Capture the cell that displays the provided text and extract its [x, y] central coordinate. 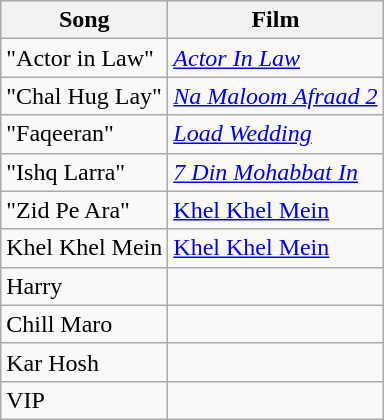
Na Maloom Afraad 2 [276, 96]
Actor In Law [276, 58]
7 Din Mohabbat In [276, 172]
"Actor in Law" [84, 58]
"Chal Hug Lay" [84, 96]
Film [276, 20]
VIP [84, 400]
"Ishq Larra" [84, 172]
Kar Hosh [84, 362]
Song [84, 20]
"Zid Pe Ara" [84, 210]
"Faqeeran" [84, 134]
Load Wedding [276, 134]
Chill Maro [84, 324]
Harry [84, 286]
